Scan for the cell matching the given text and deliver its [x, y] coordinate at center. 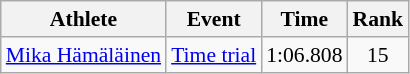
Mika Hämäläinen [84, 55]
15 [378, 55]
Rank [378, 19]
Time [304, 19]
1:06.808 [304, 55]
Athlete [84, 19]
Time trial [214, 55]
Event [214, 19]
